Pinpoint the cell where the given text exists, returning its (X, Y) midpoint coordinate. 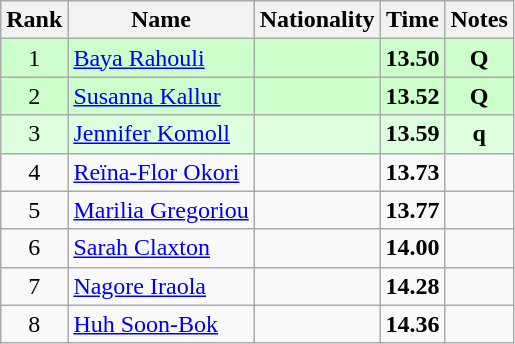
14.28 (412, 286)
Time (412, 20)
14.00 (412, 248)
Nagore Iraola (161, 286)
6 (34, 248)
Reïna-Flor Okori (161, 172)
3 (34, 134)
13.52 (412, 96)
q (479, 134)
4 (34, 172)
14.36 (412, 324)
7 (34, 286)
13.50 (412, 58)
13.73 (412, 172)
5 (34, 210)
Nationality (317, 20)
Notes (479, 20)
Rank (34, 20)
13.59 (412, 134)
Baya Rahouli (161, 58)
Sarah Claxton (161, 248)
Huh Soon-Bok (161, 324)
13.77 (412, 210)
Marilia Gregoriou (161, 210)
1 (34, 58)
Susanna Kallur (161, 96)
Name (161, 20)
2 (34, 96)
Jennifer Komoll (161, 134)
8 (34, 324)
